For the text-containing cell, return its midpoint in (x, y) coordinate format. 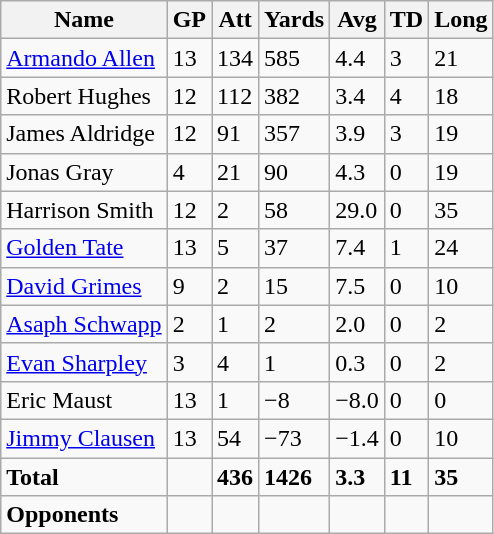
382 (294, 96)
15 (294, 286)
4.3 (358, 172)
Eric Maust (84, 400)
112 (236, 96)
3.4 (358, 96)
−1.4 (358, 438)
2.0 (358, 324)
585 (294, 58)
3.3 (358, 477)
58 (294, 210)
11 (406, 477)
−73 (294, 438)
Avg (358, 20)
91 (236, 134)
GP (189, 20)
Jimmy Clausen (84, 438)
29.0 (358, 210)
24 (461, 248)
7.4 (358, 248)
Jonas Gray (84, 172)
4.4 (358, 58)
Long (461, 20)
Armando Allen (84, 58)
0.3 (358, 362)
Opponents (84, 515)
Robert Hughes (84, 96)
Name (84, 20)
David Grimes (84, 286)
134 (236, 58)
Asaph Schwapp (84, 324)
5 (236, 248)
3.9 (358, 134)
Att (236, 20)
Total (84, 477)
Harrison Smith (84, 210)
18 (461, 96)
357 (294, 134)
Yards (294, 20)
Golden Tate (84, 248)
54 (236, 438)
TD (406, 20)
James Aldridge (84, 134)
9 (189, 286)
37 (294, 248)
7.5 (358, 286)
90 (294, 172)
1426 (294, 477)
−8 (294, 400)
−8.0 (358, 400)
Evan Sharpley (84, 362)
436 (236, 477)
